Return [X, Y] of the center of cell containing provided text 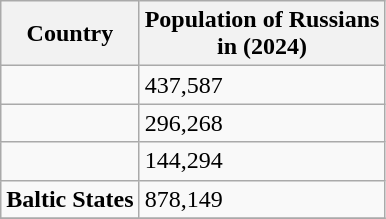
Population of Russiansin (2024) [262, 34]
296,268 [262, 123]
Country [70, 34]
878,149 [262, 199]
Baltic States [70, 199]
144,294 [262, 161]
437,587 [262, 85]
